Identify which cell holds the provided text, then report its (X, Y) central coordinate. 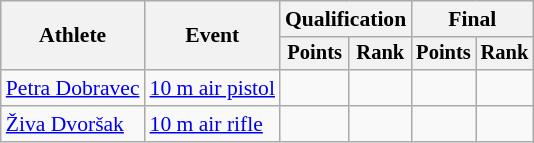
Živa Dvoršak (73, 124)
Petra Dobravec (73, 88)
10 m air rifle (212, 124)
Athlete (73, 36)
Final (472, 19)
Event (212, 36)
10 m air pistol (212, 88)
Qualification (346, 19)
